Return the [X, Y] coordinate for the center point of the cell that contains the specified text.  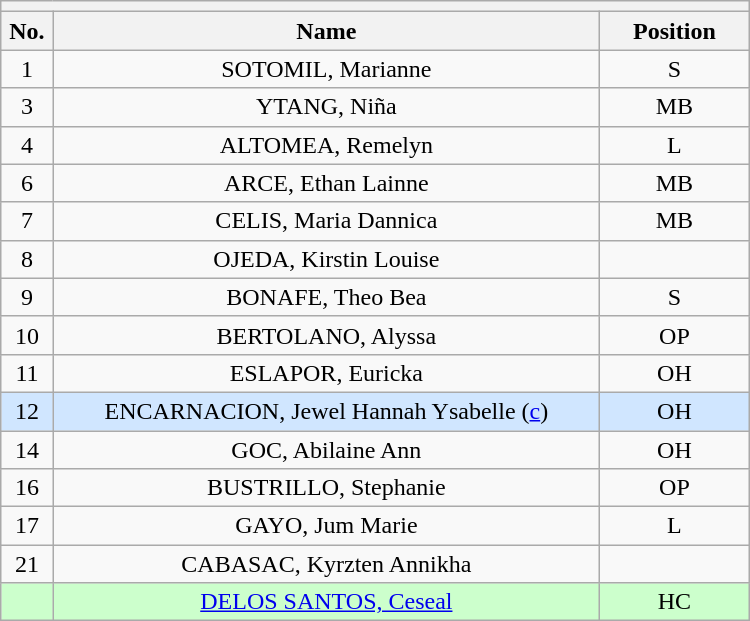
YTANG, Niña [326, 107]
ESLAPOR, Euricka [326, 373]
GAYO, Jum Marie [326, 526]
6 [27, 183]
9 [27, 297]
14 [27, 449]
1 [27, 69]
21 [27, 564]
Name [326, 31]
GOC, Abilaine Ann [326, 449]
BERTOLANO, Alyssa [326, 335]
Position [675, 31]
No. [27, 31]
10 [27, 335]
3 [27, 107]
4 [27, 145]
SOTOMIL, Marianne [326, 69]
16 [27, 488]
BONAFE, Theo Bea [326, 297]
ALTOMEA, Remelyn [326, 145]
7 [27, 221]
ARCE, Ethan Lainne [326, 183]
CABASAC, Kyrzten Annikha [326, 564]
12 [27, 411]
OJEDA, Kirstin Louise [326, 259]
ENCARNACION, Jewel Hannah Ysabelle (c) [326, 411]
BUSTRILLO, Stephanie [326, 488]
DELOS SANTOS, Ceseal [326, 602]
HC [675, 602]
8 [27, 259]
17 [27, 526]
CELIS, Maria Dannica [326, 221]
11 [27, 373]
